Pinpoint the cell where the given text exists, returning its (x, y) midpoint coordinate. 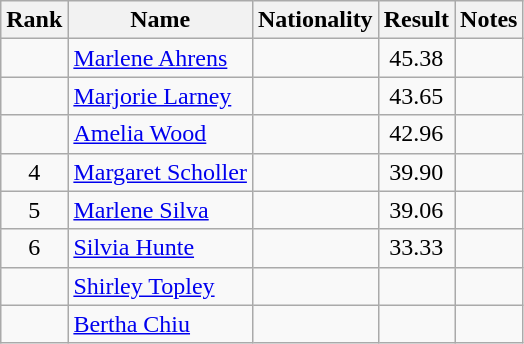
Notes (489, 20)
Marjorie Larney (160, 96)
45.38 (416, 58)
33.33 (416, 248)
Bertha Chiu (160, 324)
4 (34, 172)
Name (160, 20)
Rank (34, 20)
43.65 (416, 96)
39.90 (416, 172)
Shirley Topley (160, 286)
39.06 (416, 210)
Amelia Wood (160, 134)
Result (416, 20)
6 (34, 248)
Marlene Ahrens (160, 58)
42.96 (416, 134)
Nationality (315, 20)
Margaret Scholler (160, 172)
Marlene Silva (160, 210)
5 (34, 210)
Silvia Hunte (160, 248)
